Pinpoint the cell where the given text exists, returning its (x, y) midpoint coordinate. 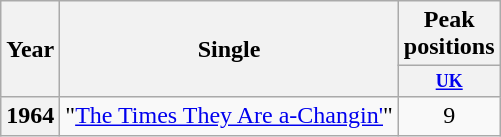
UK (449, 82)
Single (230, 49)
"The Times They Are a-Changin'" (230, 116)
Peak positions (449, 34)
9 (449, 116)
1964 (30, 116)
Year (30, 49)
